Return [x, y] of the center of cell containing provided text 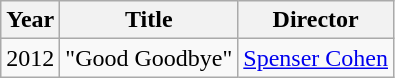
Spenser Cohen [316, 58]
2012 [30, 58]
Director [316, 20]
"Good Goodbye" [149, 58]
Title [149, 20]
Year [30, 20]
